Detect which cell encompasses the target text, then output its [X, Y] center coordinate. 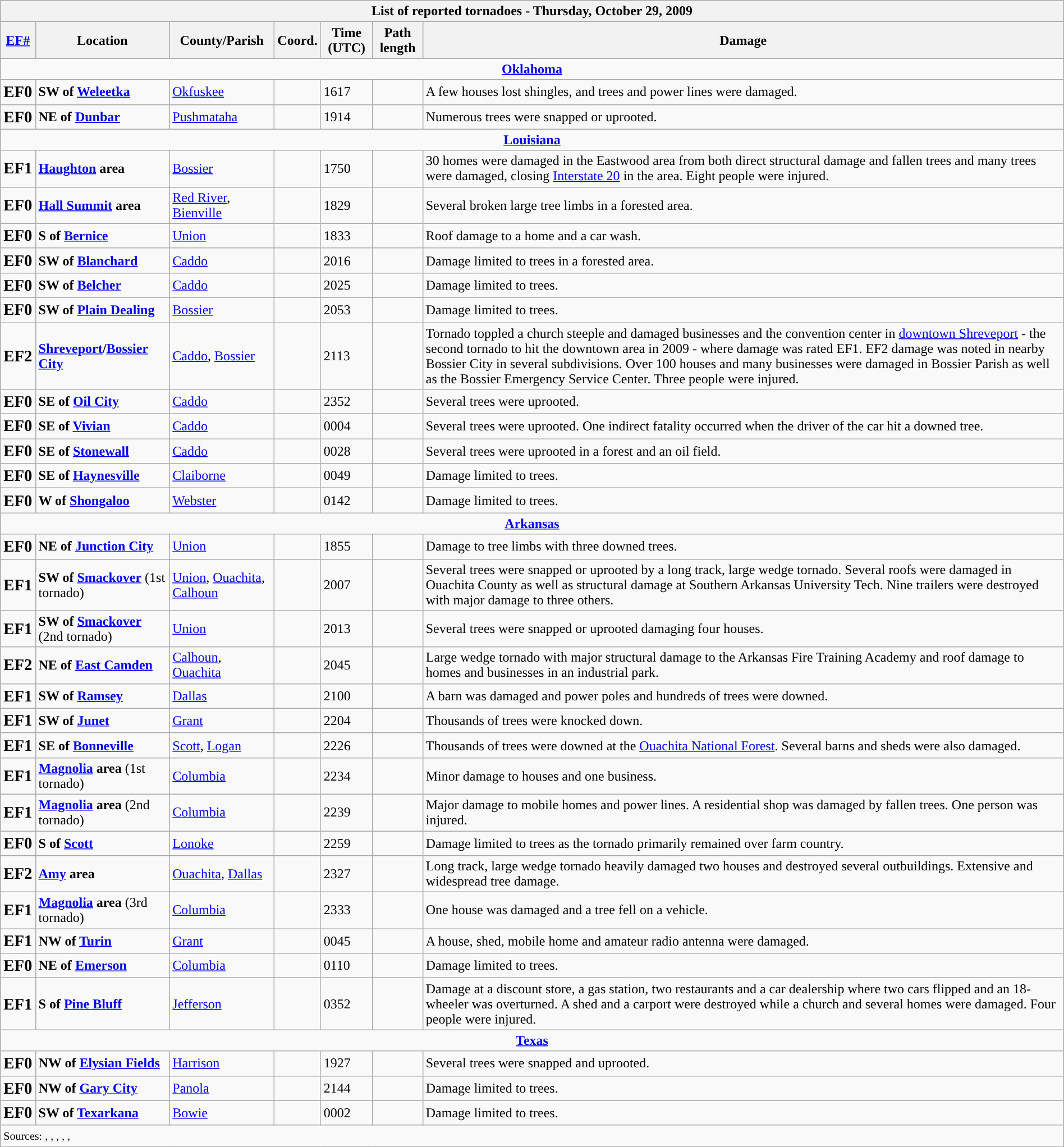
2259 [347, 843]
NE of Dunbar [102, 117]
Magnolia area (3rd tornado) [102, 910]
Location [102, 40]
SW of Weleetka [102, 92]
0110 [347, 966]
Several trees were uprooted. [743, 402]
SW of Junet [102, 721]
SE of Haynesville [102, 476]
Union, Ouachita, Calhoun [222, 585]
Haughton area [102, 168]
Red River, Bienville [222, 205]
Pushmataha [222, 117]
A house, shed, mobile home and amateur radio antenna were damaged. [743, 941]
EF# [18, 40]
W of Shongaloo [102, 501]
Oklahoma [532, 69]
Claiborne [222, 476]
Several trees were uprooted. One indirect fatality occurred when the driver of the car hit a downed tree. [743, 426]
0049 [347, 476]
1927 [347, 1063]
Several trees were snapped or uprooted damaging four houses. [743, 628]
0352 [347, 1004]
SE of Stonewall [102, 451]
1617 [347, 92]
Dallas [222, 696]
2239 [347, 813]
Roof damage to a home and a car wash. [743, 236]
Jefferson [222, 1004]
2327 [347, 874]
Path length [397, 40]
S of Pine Bluff [102, 1004]
Large wedge tornado with major structural damage to the Arkansas Fire Training Academy and roof damage to homes and businesses in an industrial park. [743, 666]
1833 [347, 236]
Coord. [297, 40]
2204 [347, 721]
Damage limited to trees as the tornado primarily remained over farm country. [743, 843]
1855 [347, 547]
Thousands of trees were downed at the Ouachita National Forest. Several barns and sheds were also damaged. [743, 745]
NE of Junction City [102, 547]
1829 [347, 205]
2013 [347, 628]
NW of Elysian Fields [102, 1063]
SW of Smackover (2nd tornado) [102, 628]
2100 [347, 696]
0002 [347, 1113]
0004 [347, 426]
Scott, Logan [222, 745]
Louisiana [532, 140]
Magnolia area (2nd tornado) [102, 813]
SE of Vivian [102, 426]
One house was damaged and a tree fell on a vehicle. [743, 910]
Numerous trees were snapped or uprooted. [743, 117]
Webster [222, 501]
Okfuskee [222, 92]
SE of Bonneville [102, 745]
Ouachita, Dallas [222, 874]
S of Scott [102, 843]
Harrison [222, 1063]
Caddo, Bossier [222, 356]
Time (UTC) [347, 40]
2113 [347, 356]
Magnolia area (1st tornado) [102, 776]
Bowie [222, 1113]
List of reported tornadoes - Thursday, October 29, 2009 [532, 11]
Sources: , , , , , [532, 1136]
A few houses lost shingles, and trees and power lines were damaged. [743, 92]
Several broken large tree limbs in a forested area. [743, 205]
2226 [347, 745]
2234 [347, 776]
2007 [347, 585]
0028 [347, 451]
Texas [532, 1040]
SE of Oil City [102, 402]
1750 [347, 168]
NE of East Camden [102, 666]
2053 [347, 310]
SW of Plain Dealing [102, 310]
2025 [347, 285]
NW of Turin [102, 941]
Several trees were uprooted in a forest and an oil field. [743, 451]
S of Bernice [102, 236]
SW of Texarkana [102, 1113]
Thousands of trees were knocked down. [743, 721]
Damage to tree limbs with three downed trees. [743, 547]
2144 [347, 1088]
Damage [743, 40]
2352 [347, 402]
Amy area [102, 874]
0045 [347, 941]
2333 [347, 910]
Damage limited to trees in a forested area. [743, 260]
Panola [222, 1088]
County/Parish [222, 40]
A barn was damaged and power poles and hundreds of trees were downed. [743, 696]
Arkansas [532, 524]
Major damage to mobile homes and power lines. A residential shop was damaged by fallen trees. One person was injured. [743, 813]
SW of Smackover (1st tornado) [102, 585]
Several trees were snapped and uprooted. [743, 1063]
1914 [347, 117]
Hall Summit area [102, 205]
Minor damage to houses and one business. [743, 776]
SW of Belcher [102, 285]
2016 [347, 260]
2045 [347, 666]
NW of Gary City [102, 1088]
Shreveport/Bossier City [102, 356]
0142 [347, 501]
Lonoke [222, 843]
Calhoun, Ouachita [222, 666]
SW of Blanchard [102, 260]
Long track, large wedge tornado heavily damaged two houses and destroyed several outbuildings. Extensive and widespread tree damage. [743, 874]
NE of Emerson [102, 966]
SW of Ramsey [102, 696]
